From the cell containing the given text, extract its center point as [X, Y] coordinate. 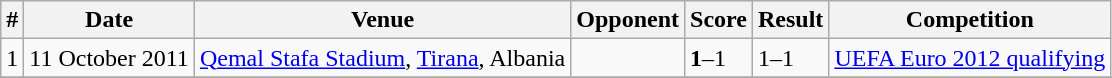
Opponent [628, 20]
UEFA Euro 2012 qualifying [970, 58]
Venue [382, 20]
Score [719, 20]
Result [790, 20]
1 [12, 58]
# [12, 20]
Qemal Stafa Stadium, Tirana, Albania [382, 58]
Competition [970, 20]
11 October 2011 [110, 58]
Date [110, 20]
